For the text-containing cell, return its midpoint in [x, y] coordinate format. 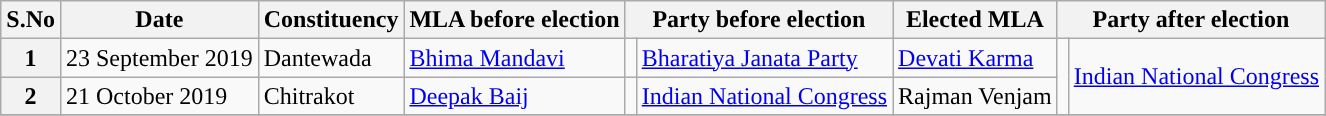
Elected MLA [976, 20]
Party after election [1190, 20]
1 [31, 58]
23 September 2019 [159, 58]
21 October 2019 [159, 96]
Date [159, 20]
Party before election [758, 20]
MLA before election [514, 20]
Devati Karma [976, 58]
Chitrakot [331, 96]
Deepak Baij [514, 96]
Bhima Mandavi [514, 58]
S.No [31, 20]
2 [31, 96]
Constituency [331, 20]
Bharatiya Janata Party [764, 58]
Rajman Venjam [976, 96]
Dantewada [331, 58]
